Capture the cell that displays the provided text and extract its [x, y] central coordinate. 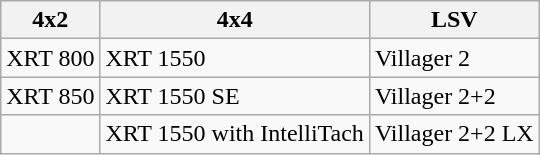
XRT 1550 SE [234, 96]
Villager 2 [454, 58]
4x4 [234, 20]
Villager 2+2 [454, 96]
XRT 1550 [234, 58]
LSV [454, 20]
Villager 2+2 LX [454, 134]
XRT 1550 with IntelliTach [234, 134]
XRT 800 [50, 58]
4x2 [50, 20]
XRT 850 [50, 96]
